Capture the cell that displays the provided text and extract its [X, Y] central coordinate. 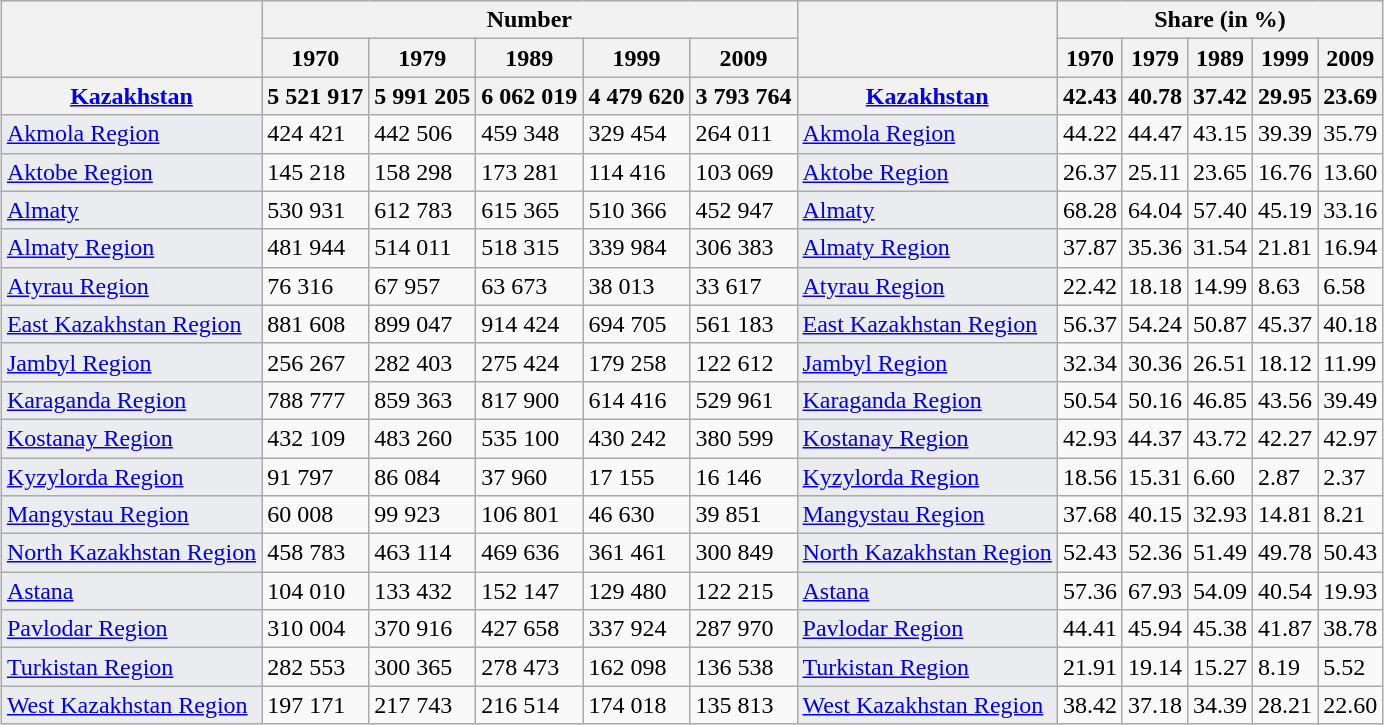
122 612 [744, 362]
129 480 [636, 591]
694 705 [636, 324]
37.68 [1090, 515]
16.94 [1350, 248]
44.47 [1154, 134]
33 617 [744, 286]
21.81 [1286, 248]
300 365 [422, 667]
104 010 [316, 591]
337 924 [636, 629]
5 521 917 [316, 96]
45.19 [1286, 210]
424 421 [316, 134]
35.79 [1350, 134]
26.37 [1090, 172]
44.41 [1090, 629]
859 363 [422, 400]
4 479 620 [636, 96]
57.40 [1220, 210]
103 069 [744, 172]
40.15 [1154, 515]
152 147 [530, 591]
37.18 [1154, 705]
145 218 [316, 172]
11.99 [1350, 362]
459 348 [530, 134]
46 630 [636, 515]
216 514 [530, 705]
51.49 [1220, 553]
2.37 [1350, 477]
18.12 [1286, 362]
5 991 205 [422, 96]
23.65 [1220, 172]
282 403 [422, 362]
15.27 [1220, 667]
38.78 [1350, 629]
68.28 [1090, 210]
615 365 [530, 210]
612 783 [422, 210]
15.31 [1154, 477]
329 454 [636, 134]
914 424 [530, 324]
881 608 [316, 324]
54.09 [1220, 591]
45.94 [1154, 629]
99 923 [422, 515]
50.16 [1154, 400]
430 242 [636, 438]
529 961 [744, 400]
39.49 [1350, 400]
39 851 [744, 515]
30.36 [1154, 362]
50.43 [1350, 553]
174 018 [636, 705]
463 114 [422, 553]
54.24 [1154, 324]
370 916 [422, 629]
43.56 [1286, 400]
788 777 [316, 400]
432 109 [316, 438]
217 743 [422, 705]
469 636 [530, 553]
518 315 [530, 248]
60 008 [316, 515]
Number [530, 20]
40.54 [1286, 591]
57.36 [1090, 591]
14.99 [1220, 286]
8.19 [1286, 667]
16.76 [1286, 172]
3 793 764 [744, 96]
49.78 [1286, 553]
106 801 [530, 515]
42.43 [1090, 96]
67 957 [422, 286]
173 281 [530, 172]
380 599 [744, 438]
17 155 [636, 477]
278 473 [530, 667]
133 432 [422, 591]
76 316 [316, 286]
19.93 [1350, 591]
162 098 [636, 667]
510 366 [636, 210]
6.60 [1220, 477]
179 258 [636, 362]
18.56 [1090, 477]
300 849 [744, 553]
28.21 [1286, 705]
275 424 [530, 362]
561 183 [744, 324]
339 984 [636, 248]
52.36 [1154, 553]
452 947 [744, 210]
45.38 [1220, 629]
45.37 [1286, 324]
91 797 [316, 477]
29.95 [1286, 96]
32.34 [1090, 362]
42.27 [1286, 438]
31.54 [1220, 248]
458 783 [316, 553]
282 553 [316, 667]
23.69 [1350, 96]
264 011 [744, 134]
39.39 [1286, 134]
16 146 [744, 477]
2.87 [1286, 477]
136 538 [744, 667]
114 416 [636, 172]
40.18 [1350, 324]
38.42 [1090, 705]
Share (in %) [1220, 20]
287 970 [744, 629]
817 900 [530, 400]
5.52 [1350, 667]
46.85 [1220, 400]
50.87 [1220, 324]
41.87 [1286, 629]
63 673 [530, 286]
18.18 [1154, 286]
40.78 [1154, 96]
56.37 [1090, 324]
19.14 [1154, 667]
481 944 [316, 248]
306 383 [744, 248]
514 011 [422, 248]
43.15 [1220, 134]
86 084 [422, 477]
44.22 [1090, 134]
361 461 [636, 553]
35.36 [1154, 248]
6.58 [1350, 286]
26.51 [1220, 362]
67.93 [1154, 591]
32.93 [1220, 515]
135 813 [744, 705]
8.63 [1286, 286]
42.93 [1090, 438]
483 260 [422, 438]
442 506 [422, 134]
52.43 [1090, 553]
44.37 [1154, 438]
42.97 [1350, 438]
122 215 [744, 591]
535 100 [530, 438]
13.60 [1350, 172]
256 267 [316, 362]
614 416 [636, 400]
8.21 [1350, 515]
64.04 [1154, 210]
37.87 [1090, 248]
25.11 [1154, 172]
37 960 [530, 477]
43.72 [1220, 438]
22.42 [1090, 286]
310 004 [316, 629]
37.42 [1220, 96]
427 658 [530, 629]
158 298 [422, 172]
530 931 [316, 210]
34.39 [1220, 705]
899 047 [422, 324]
21.91 [1090, 667]
38 013 [636, 286]
6 062 019 [530, 96]
33.16 [1350, 210]
197 171 [316, 705]
22.60 [1350, 705]
50.54 [1090, 400]
14.81 [1286, 515]
